Scan for the cell matching the given text and deliver its [x, y] coordinate at center. 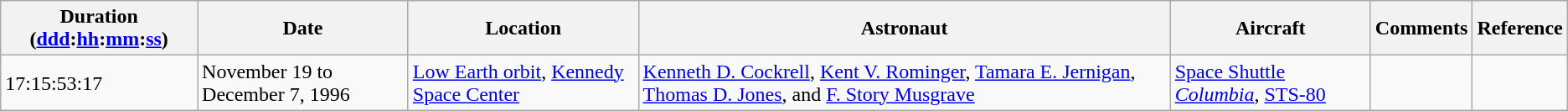
Reference [1519, 29]
17:15:53:17 [99, 82]
Kenneth D. Cockrell, Kent V. Rominger, Tamara E. Jernigan, Thomas D. Jones, and F. Story Musgrave [905, 82]
Duration (ddd:hh:mm:ss) [99, 29]
November 19 to December 7, 1996 [303, 82]
Aircraft [1270, 29]
Low Earth orbit, Kennedy Space Center [523, 82]
Comments [1421, 29]
Date [303, 29]
Location [523, 29]
Astronaut [905, 29]
Space Shuttle Columbia, STS-80 [1270, 82]
